Determine the (x, y) coordinate at the center of the cell enclosing the given text.  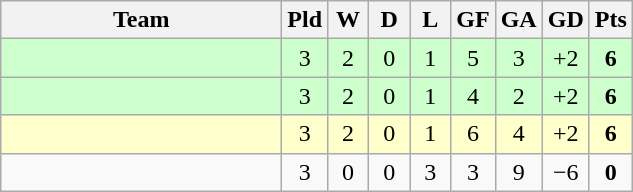
Team (142, 20)
−6 (566, 172)
L (430, 20)
GA (518, 20)
W (348, 20)
9 (518, 172)
GF (473, 20)
GD (566, 20)
5 (473, 58)
Pld (305, 20)
D (390, 20)
Pts (610, 20)
